From the cell containing the given text, extract its center point as (x, y) coordinate. 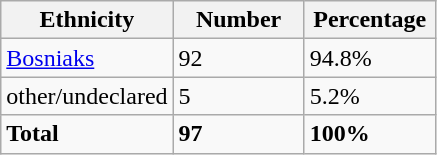
92 (238, 58)
Percentage (370, 20)
5.2% (370, 96)
5 (238, 96)
94.8% (370, 58)
97 (238, 134)
Total (87, 134)
100% (370, 134)
other/undeclared (87, 96)
Number (238, 20)
Ethnicity (87, 20)
Bosniaks (87, 58)
